From the cell containing the given text, extract its center point as [x, y] coordinate. 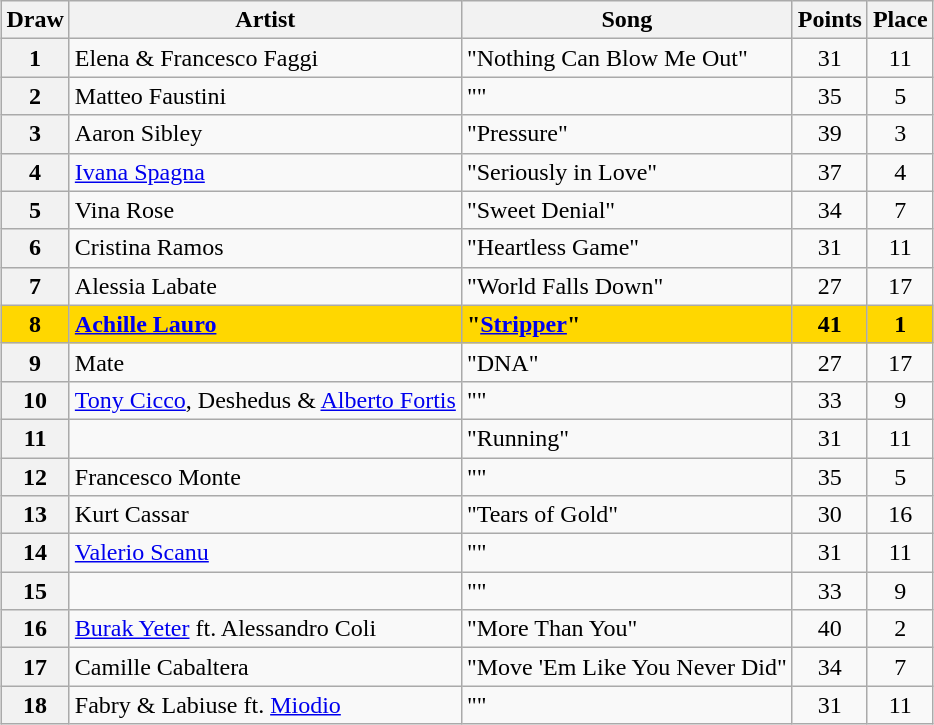
Mate [265, 362]
"Sweet Denial" [626, 210]
39 [830, 134]
Elena & Francesco Faggi [265, 58]
Francesco Monte [265, 477]
"More Than You" [626, 629]
Alessia Labate [265, 286]
"Nothing Can Blow Me Out" [626, 58]
"Seriously in Love" [626, 172]
"World Falls Down" [626, 286]
Ivana Spagna [265, 172]
"Move 'Em Like You Never Did" [626, 667]
Fabry & Labiuse ft. Miodio [265, 705]
Artist [265, 20]
30 [830, 515]
Cristina Ramos [265, 248]
"Pressure" [626, 134]
Valerio Scanu [265, 553]
14 [35, 553]
Points [830, 20]
12 [35, 477]
Aaron Sibley [265, 134]
"Heartless Game" [626, 248]
Vina Rose [265, 210]
"Tears of Gold" [626, 515]
Draw [35, 20]
8 [35, 324]
Kurt Cassar [265, 515]
10 [35, 400]
Camille Cabaltera [265, 667]
Achille Lauro [265, 324]
"Running" [626, 438]
6 [35, 248]
15 [35, 591]
Burak Yeter ft. Alessandro Coli [265, 629]
41 [830, 324]
Place [900, 20]
18 [35, 705]
40 [830, 629]
37 [830, 172]
"Stripper" [626, 324]
Tony Cicco, Deshedus & Alberto Fortis [265, 400]
13 [35, 515]
"DNA" [626, 362]
Song [626, 20]
Matteo Faustini [265, 96]
